Find where the given text appears and provide that cell's center as (X, Y) coordinate. 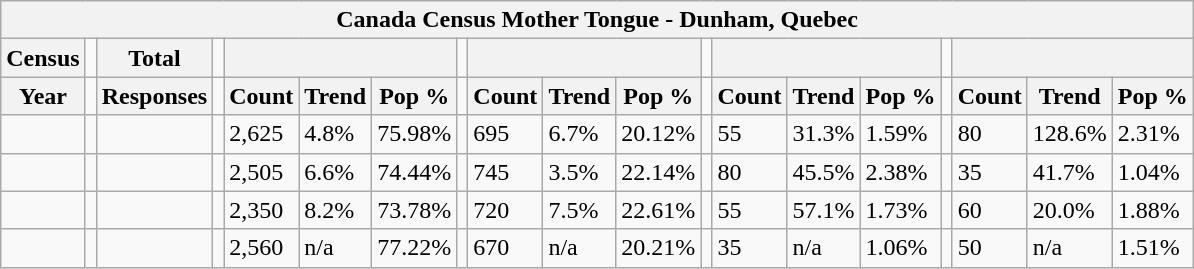
57.1% (824, 210)
Responses (154, 96)
6.6% (336, 172)
6.7% (580, 134)
1.59% (900, 134)
2,560 (262, 248)
60 (990, 210)
695 (506, 134)
1.73% (900, 210)
1.04% (1152, 172)
22.14% (658, 172)
77.22% (414, 248)
Total (154, 58)
1.51% (1152, 248)
720 (506, 210)
Year (43, 96)
74.44% (414, 172)
2,505 (262, 172)
31.3% (824, 134)
41.7% (1070, 172)
20.0% (1070, 210)
2.31% (1152, 134)
3.5% (580, 172)
50 (990, 248)
45.5% (824, 172)
128.6% (1070, 134)
8.2% (336, 210)
2.38% (900, 172)
670 (506, 248)
20.21% (658, 248)
75.98% (414, 134)
745 (506, 172)
20.12% (658, 134)
4.8% (336, 134)
Canada Census Mother Tongue - Dunham, Quebec (598, 20)
1.06% (900, 248)
Census (43, 58)
1.88% (1152, 210)
2,350 (262, 210)
7.5% (580, 210)
2,625 (262, 134)
22.61% (658, 210)
73.78% (414, 210)
